Scan for the cell matching the given text and deliver its (x, y) coordinate at center. 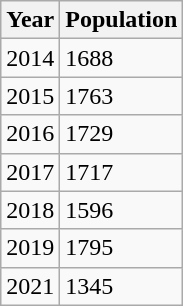
1596 (122, 210)
2014 (30, 58)
1763 (122, 96)
2021 (30, 286)
2019 (30, 248)
1717 (122, 172)
2017 (30, 172)
Population (122, 20)
2015 (30, 96)
2016 (30, 134)
2018 (30, 210)
1345 (122, 286)
1688 (122, 58)
1795 (122, 248)
Year (30, 20)
1729 (122, 134)
